Determine the (X, Y) coordinate at the center of the cell enclosing the given text.  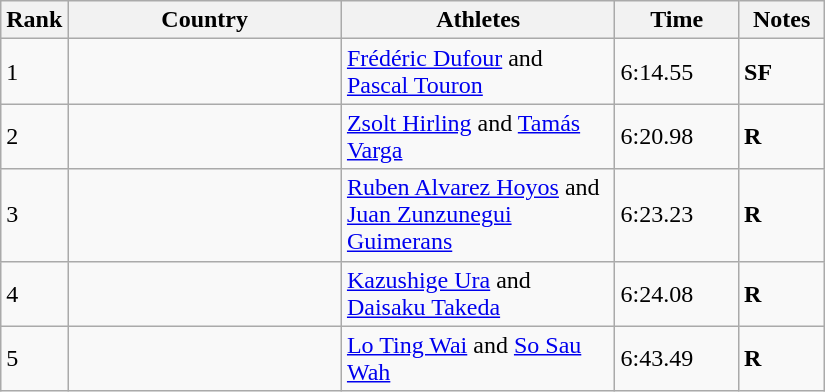
5 (34, 358)
Ruben Alvarez Hoyos and Juan Zunzunegui Guimerans (478, 215)
SF (782, 72)
Country (205, 20)
Kazushige Ura and Daisaku Takeda (478, 294)
Zsolt Hirling and Tamás Varga (478, 136)
Frédéric Dufour and Pascal Touron (478, 72)
2 (34, 136)
Lo Ting Wai and So Sau Wah (478, 358)
Rank (34, 20)
6:20.98 (677, 136)
6:24.08 (677, 294)
1 (34, 72)
Time (677, 20)
Athletes (478, 20)
6:14.55 (677, 72)
4 (34, 294)
6:23.23 (677, 215)
3 (34, 215)
Notes (782, 20)
6:43.49 (677, 358)
